Pinpoint the cell where the given text exists, returning its (x, y) midpoint coordinate. 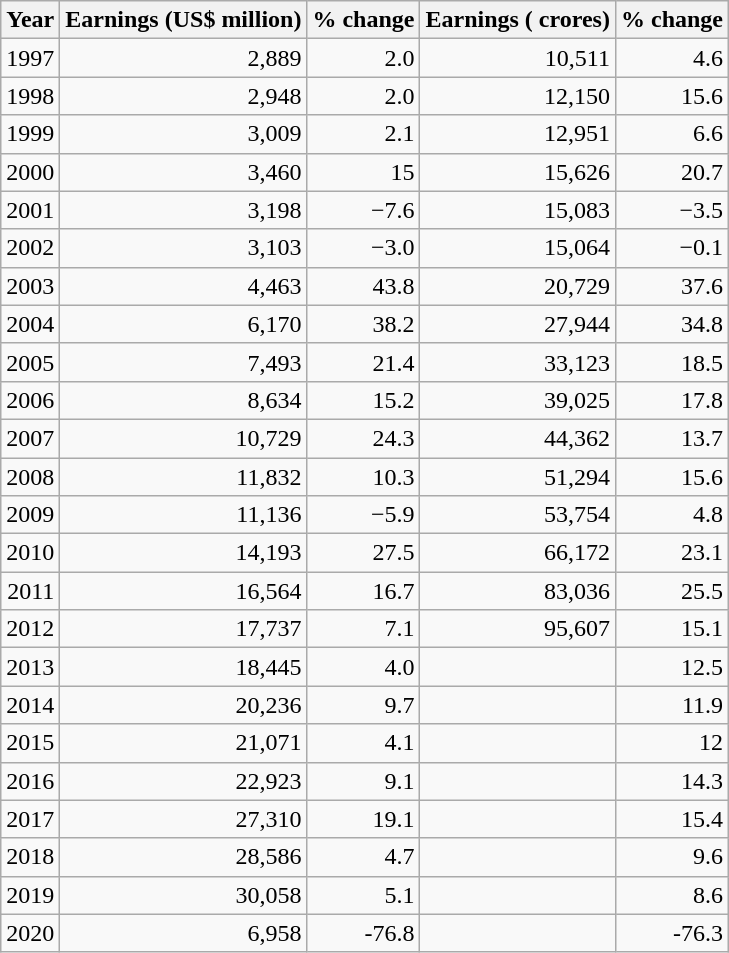
2007 (30, 438)
22,923 (184, 781)
27.5 (364, 553)
9.6 (672, 857)
39,025 (518, 400)
10,511 (518, 58)
12 (672, 743)
15.4 (672, 819)
−3.0 (364, 248)
4.6 (672, 58)
4,463 (184, 286)
13.7 (672, 438)
2020 (30, 933)
15.2 (364, 400)
2005 (30, 362)
34.8 (672, 324)
2011 (30, 591)
27,944 (518, 324)
4.7 (364, 857)
16.7 (364, 591)
21,071 (184, 743)
14.3 (672, 781)
2018 (30, 857)
28,586 (184, 857)
2001 (30, 210)
2000 (30, 172)
18.5 (672, 362)
2013 (30, 667)
19.1 (364, 819)
17.8 (672, 400)
51,294 (518, 477)
20,236 (184, 705)
43.8 (364, 286)
6.6 (672, 134)
9.7 (364, 705)
12,951 (518, 134)
5.1 (364, 895)
2002 (30, 248)
2019 (30, 895)
2006 (30, 400)
Year (30, 20)
9.1 (364, 781)
3,103 (184, 248)
1998 (30, 96)
4.0 (364, 667)
15,083 (518, 210)
2014 (30, 705)
6,958 (184, 933)
Earnings (US$ million) (184, 20)
3,460 (184, 172)
2003 (30, 286)
18,445 (184, 667)
21.4 (364, 362)
−0.1 (672, 248)
2010 (30, 553)
2015 (30, 743)
83,036 (518, 591)
Earnings ( crores) (518, 20)
37.6 (672, 286)
17,737 (184, 629)
53,754 (518, 515)
16,564 (184, 591)
10.3 (364, 477)
20,729 (518, 286)
4.8 (672, 515)
33,123 (518, 362)
6,170 (184, 324)
4.1 (364, 743)
−5.9 (364, 515)
1999 (30, 134)
1997 (30, 58)
95,607 (518, 629)
15.1 (672, 629)
2012 (30, 629)
38.2 (364, 324)
15,626 (518, 172)
11.9 (672, 705)
12,150 (518, 96)
-76.3 (672, 933)
30,058 (184, 895)
7,493 (184, 362)
-76.8 (364, 933)
2016 (30, 781)
3,198 (184, 210)
11,832 (184, 477)
−3.5 (672, 210)
20.7 (672, 172)
15 (364, 172)
24.3 (364, 438)
14,193 (184, 553)
27,310 (184, 819)
12.5 (672, 667)
2,948 (184, 96)
2004 (30, 324)
25.5 (672, 591)
8,634 (184, 400)
−7.6 (364, 210)
3,009 (184, 134)
2009 (30, 515)
23.1 (672, 553)
11,136 (184, 515)
2017 (30, 819)
2,889 (184, 58)
2008 (30, 477)
15,064 (518, 248)
2.1 (364, 134)
8.6 (672, 895)
44,362 (518, 438)
66,172 (518, 553)
7.1 (364, 629)
10,729 (184, 438)
